Extract the [x, y] coordinate from the center of the cell holding the provided text.  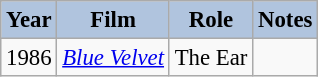
The Ear [210, 58]
Notes [286, 20]
Role [210, 20]
1986 [29, 58]
Year [29, 20]
Blue Velvet [113, 58]
Film [113, 20]
